Pinpoint the cell where the given text exists, returning its (X, Y) midpoint coordinate. 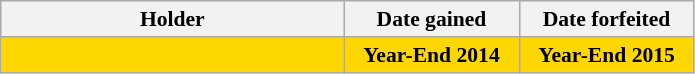
Year-End 2015 (606, 55)
Holder (172, 19)
Date gained (432, 19)
Year-End 2014 (432, 55)
Date forfeited (606, 19)
